Identify which cell holds the provided text, then report its [x, y] central coordinate. 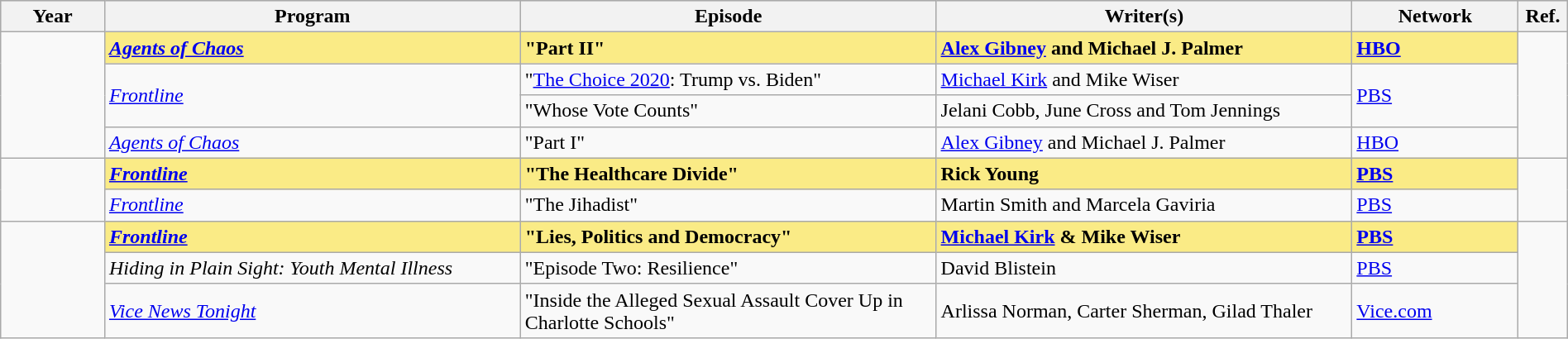
"The Choice 2020: Trump vs. Biden" [728, 79]
Vice.com [1436, 311]
Vice News Tonight [313, 311]
Year [53, 17]
"Whose Vote Counts" [728, 111]
"Lies, Politics and Democracy" [728, 236]
"Part II" [728, 48]
Jelani Cobb, June Cross and Tom Jennings [1145, 111]
Hiding in Plain Sight: Youth Mental Illness [313, 268]
Episode [728, 17]
"The Healthcare Divide" [728, 174]
"Part I" [728, 142]
Michael Kirk & Mike Wiser [1145, 236]
Martin Smith and Marcela Gaviria [1145, 205]
Rick Young [1145, 174]
"Inside the Alleged Sexual Assault Cover Up in Charlotte Schools" [728, 311]
David Blistein [1145, 268]
Michael Kirk and Mike Wiser [1145, 79]
Writer(s) [1145, 17]
"The Jihadist" [728, 205]
Arlissa Norman, Carter Sherman, Gilad Thaler [1145, 311]
Program [313, 17]
Network [1436, 17]
Ref. [1543, 17]
"Episode Two: Resilience" [728, 268]
